Pinpoint the cell where the given text exists, returning its (x, y) midpoint coordinate. 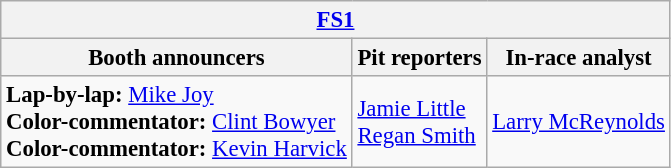
FS1 (336, 20)
Pit reporters (420, 58)
Larry McReynolds (578, 122)
Lap-by-lap: Mike JoyColor-commentator: Clint BowyerColor-commentator: Kevin Harvick (176, 122)
Jamie LittleRegan Smith (420, 122)
In-race analyst (578, 58)
Booth announcers (176, 58)
